Search for the cell housing the specified text and yield its [x, y] center coordinate. 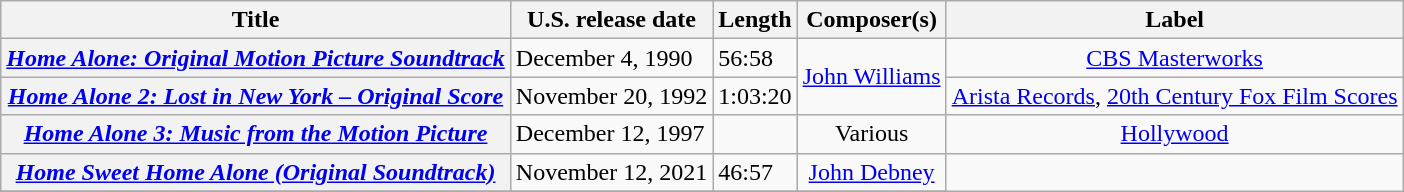
December 12, 1997 [611, 134]
John Williams [872, 77]
November 12, 2021 [611, 172]
1:03:20 [755, 96]
November 20, 1992 [611, 96]
CBS Masterworks [1174, 58]
December 4, 1990 [611, 58]
Hollywood [1174, 134]
Home Sweet Home Alone (Original Soundtrack) [256, 172]
Title [256, 20]
Various [872, 134]
Home Alone 2: Lost in New York – Original Score [256, 96]
John Debney [872, 172]
46:57 [755, 172]
56:58 [755, 58]
Home Alone: Original Motion Picture Soundtrack [256, 58]
Arista Records, 20th Century Fox Film Scores [1174, 96]
U.S. release date [611, 20]
Label [1174, 20]
Composer(s) [872, 20]
Home Alone 3: Music from the Motion Picture [256, 134]
Length [755, 20]
